Pinpoint the cell where the given text exists, returning its [X, Y] midpoint coordinate. 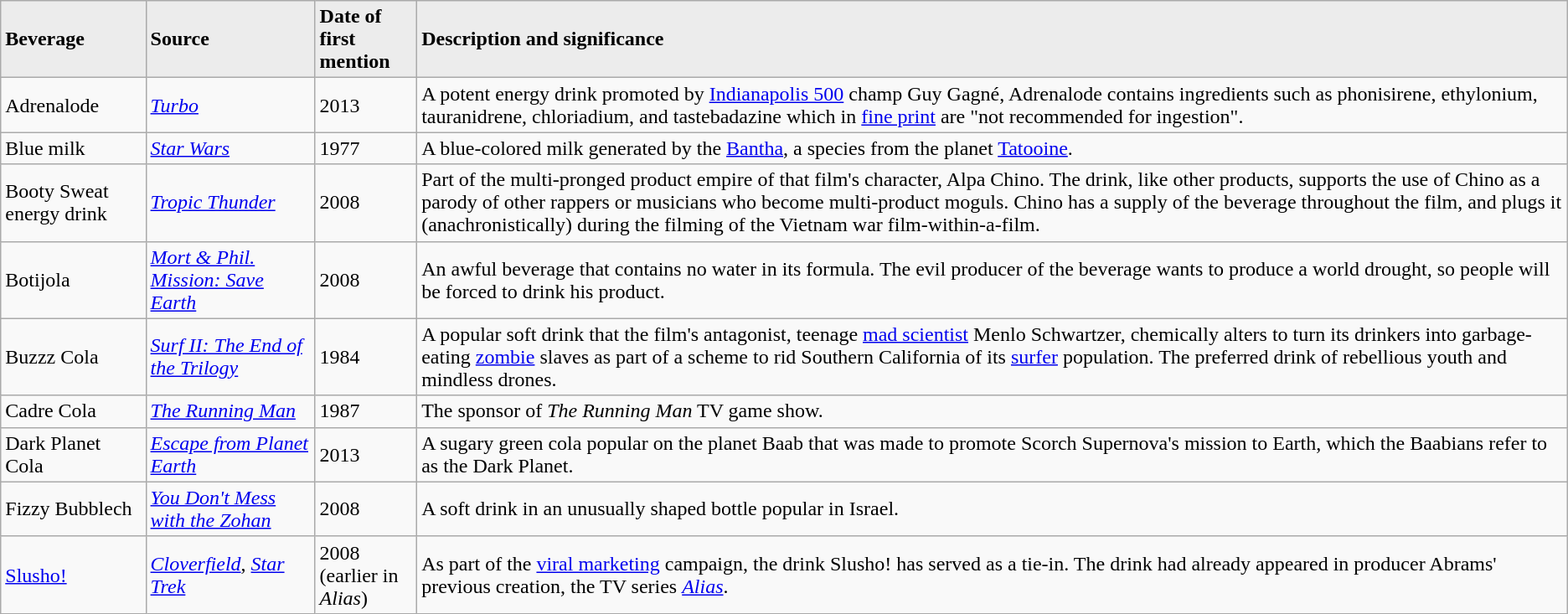
2008(earlier in Alias) [366, 575]
Cadre Cola [74, 411]
Description and significance [993, 39]
Adrenalode [74, 106]
1977 [366, 148]
The sponsor of The Running Man TV game show. [993, 411]
A soft drink in an unusually shaped bottle popular in Israel. [993, 509]
Cloverfield, Star Trek [230, 575]
Buzzz Cola [74, 357]
Booty Sweat energy drink [74, 203]
Turbo [230, 106]
You Don't Mess with the Zohan [230, 509]
Escape from Planet Earth [230, 454]
Blue milk [74, 148]
The Running Man [230, 411]
Tropic Thunder [230, 203]
1987 [366, 411]
Mort & Phil. Mission: Save Earth [230, 280]
Botijola [74, 280]
Source [230, 39]
Beverage [74, 39]
Fizzy Bubblech [74, 509]
A blue-colored milk generated by the Bantha, a species from the planet Tatooine. [993, 148]
Date offirst mention [366, 39]
Dark Planet Cola [74, 454]
1984 [366, 357]
Star Wars [230, 148]
Surf II: The End of the Trilogy [230, 357]
Slusho! [74, 575]
